Return [x, y] of the center of cell containing provided text 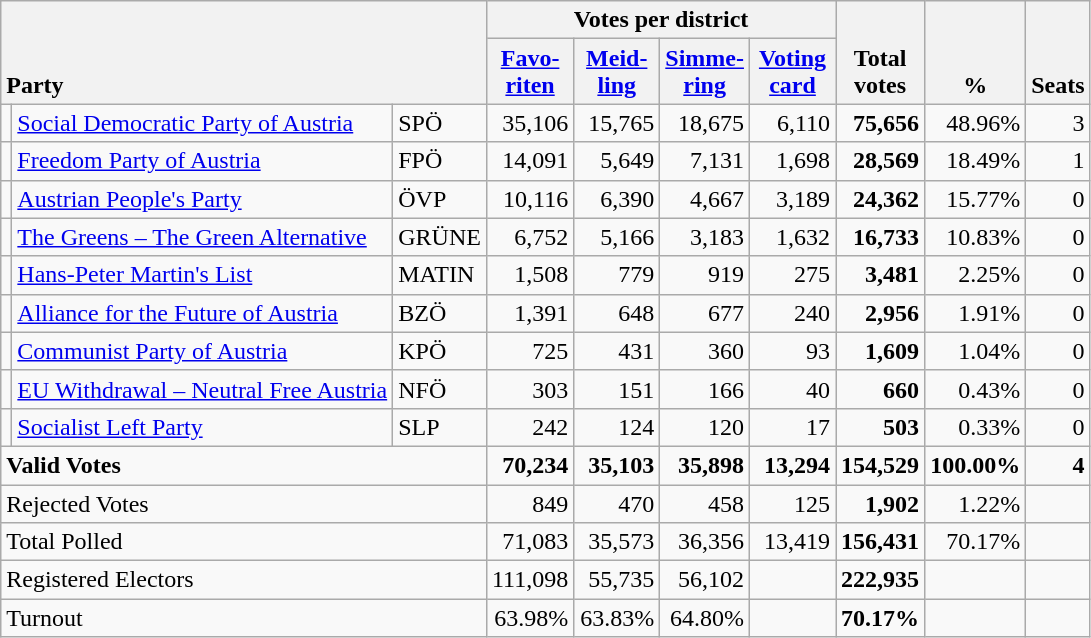
FPÖ [440, 161]
71,083 [530, 542]
1,391 [530, 313]
1,609 [880, 351]
10.83% [976, 237]
Turnout [244, 618]
Social Democratic Party of Austria [202, 123]
Austrian People's Party [202, 199]
677 [705, 313]
35,106 [530, 123]
275 [792, 275]
Party [244, 52]
120 [705, 427]
849 [530, 503]
13,419 [792, 542]
Socialist Left Party [202, 427]
Freedom Party of Austria [202, 161]
111,098 [530, 580]
MATIN [440, 275]
2.25% [976, 275]
431 [617, 351]
14,091 [530, 161]
Hans-Peter Martin's List [202, 275]
919 [705, 275]
6,110 [792, 123]
Registered Electors [244, 580]
6,752 [530, 237]
360 [705, 351]
0.33% [976, 427]
35,103 [617, 465]
100.00% [976, 465]
Alliance for the Future of Austria [202, 313]
ÖVP [440, 199]
154,529 [880, 465]
% [976, 52]
Total Polled [244, 542]
648 [617, 313]
15.77% [976, 199]
93 [792, 351]
Votes per district [660, 20]
503 [880, 427]
SPÖ [440, 123]
NFÖ [440, 389]
3,183 [705, 237]
6,390 [617, 199]
1.22% [976, 503]
36,356 [705, 542]
18,675 [705, 123]
779 [617, 275]
75,656 [880, 123]
Seats [1058, 52]
1,698 [792, 161]
166 [705, 389]
70,234 [530, 465]
7,131 [705, 161]
63.98% [530, 618]
Simme-ring [705, 72]
Rejected Votes [244, 503]
35,573 [617, 542]
Communist Party of Austria [202, 351]
1.04% [976, 351]
725 [530, 351]
Meid-ling [617, 72]
10,116 [530, 199]
1,902 [880, 503]
125 [792, 503]
1 [1058, 161]
16,733 [880, 237]
242 [530, 427]
Valid Votes [244, 465]
3,481 [880, 275]
KPÖ [440, 351]
28,569 [880, 161]
The Greens – The Green Alternative [202, 237]
63.83% [617, 618]
222,935 [880, 580]
BZÖ [440, 313]
48.96% [976, 123]
Favo-riten [530, 72]
55,735 [617, 580]
GRÜNE [440, 237]
2,956 [880, 313]
EU Withdrawal – Neutral Free Austria [202, 389]
458 [705, 503]
124 [617, 427]
13,294 [792, 465]
156,431 [880, 542]
1,508 [530, 275]
Totalvotes [880, 52]
5,649 [617, 161]
18.49% [976, 161]
303 [530, 389]
151 [617, 389]
240 [792, 313]
660 [880, 389]
4 [1058, 465]
64.80% [705, 618]
1,632 [792, 237]
3 [1058, 123]
40 [792, 389]
3,189 [792, 199]
15,765 [617, 123]
SLP [440, 427]
4,667 [705, 199]
1.91% [976, 313]
Votingcard [792, 72]
56,102 [705, 580]
5,166 [617, 237]
470 [617, 503]
17 [792, 427]
35,898 [705, 465]
24,362 [880, 199]
0.43% [976, 389]
